Return the (x, y) coordinate for the center point of the cell that contains the specified text.  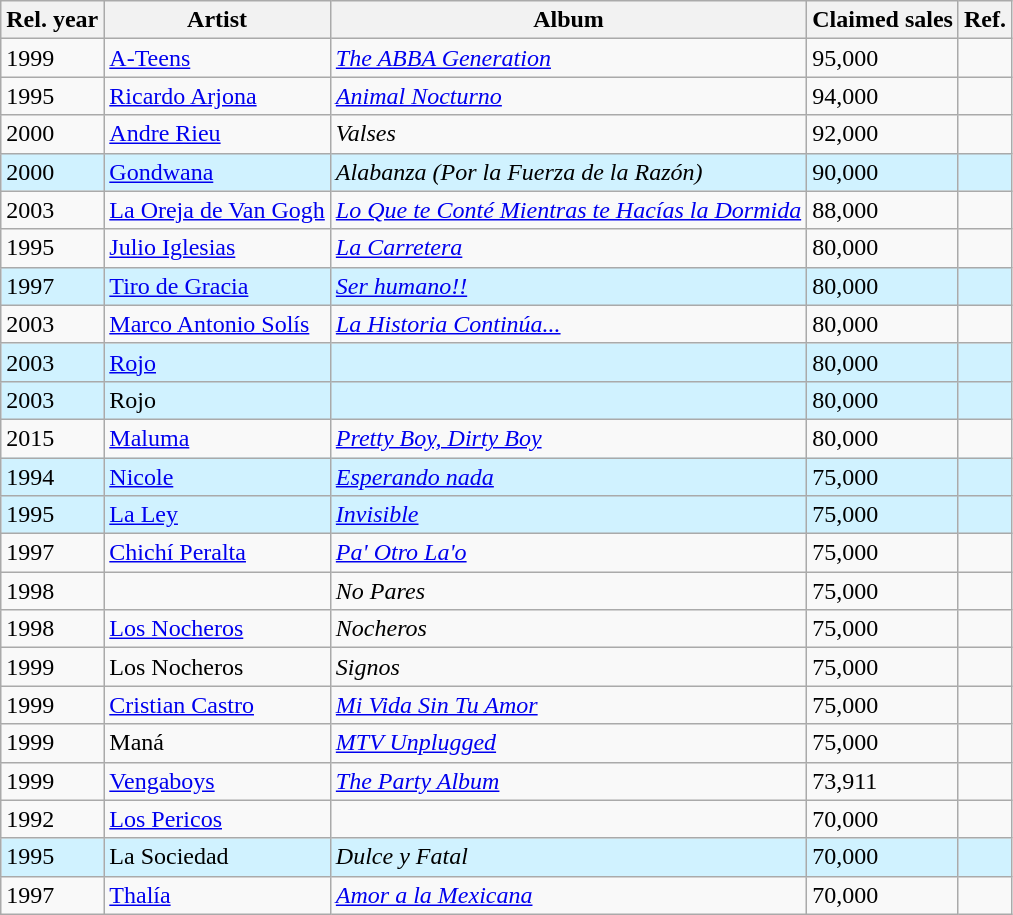
Thalía (218, 895)
Nicole (218, 477)
Rel. year (52, 20)
A-Teens (218, 58)
Gondwana (218, 172)
Dulce y Fatal (568, 857)
1992 (52, 819)
Invisible (568, 515)
Maluma (218, 438)
Marco Antonio Solís (218, 324)
95,000 (883, 58)
No Pares (568, 591)
Esperando nada (568, 477)
Pa' Otro La'o (568, 553)
Lo Que te Conté Mientras te Hacías la Dormida (568, 210)
Vengaboys (218, 781)
MTV Unplugged (568, 743)
La Carretera (568, 248)
Nocheros (568, 629)
1994 (52, 477)
Amor a la Mexicana (568, 895)
Ricardo Arjona (218, 96)
Album (568, 20)
Tiro de Gracia (218, 286)
Maná (218, 743)
Artist (218, 20)
Valses (568, 134)
Mi Vida Sin Tu Amor (568, 705)
Andre Rieu (218, 134)
88,000 (883, 210)
La Ley (218, 515)
73,911 (883, 781)
The Party Album (568, 781)
Ref. (984, 20)
The ABBA Generation (568, 58)
Ser humano!! (568, 286)
La Historia Continúa... (568, 324)
Alabanza (Por la Fuerza de la Razón) (568, 172)
Cristian Castro (218, 705)
Julio Iglesias (218, 248)
Claimed sales (883, 20)
Los Pericos (218, 819)
Animal Nocturno (568, 96)
Chichí Peralta (218, 553)
La Sociedad (218, 857)
La Oreja de Van Gogh (218, 210)
90,000 (883, 172)
94,000 (883, 96)
Signos (568, 667)
Pretty Boy, Dirty Boy (568, 438)
2015 (52, 438)
92,000 (883, 134)
